Pinpoint the cell where the given text exists, returning its (X, Y) midpoint coordinate. 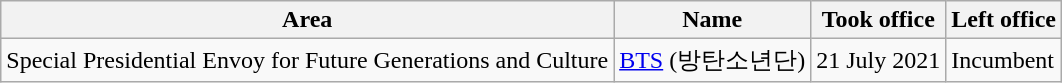
Took office (878, 20)
Name (712, 20)
Incumbent (1004, 60)
Area (308, 20)
21 July 2021 (878, 60)
BTS (방탄소년단) (712, 60)
Left office (1004, 20)
Special Presidential Envoy for Future Generations and Culture (308, 60)
